Return the [X, Y] coordinate for the center point of the cell that contains the specified text.  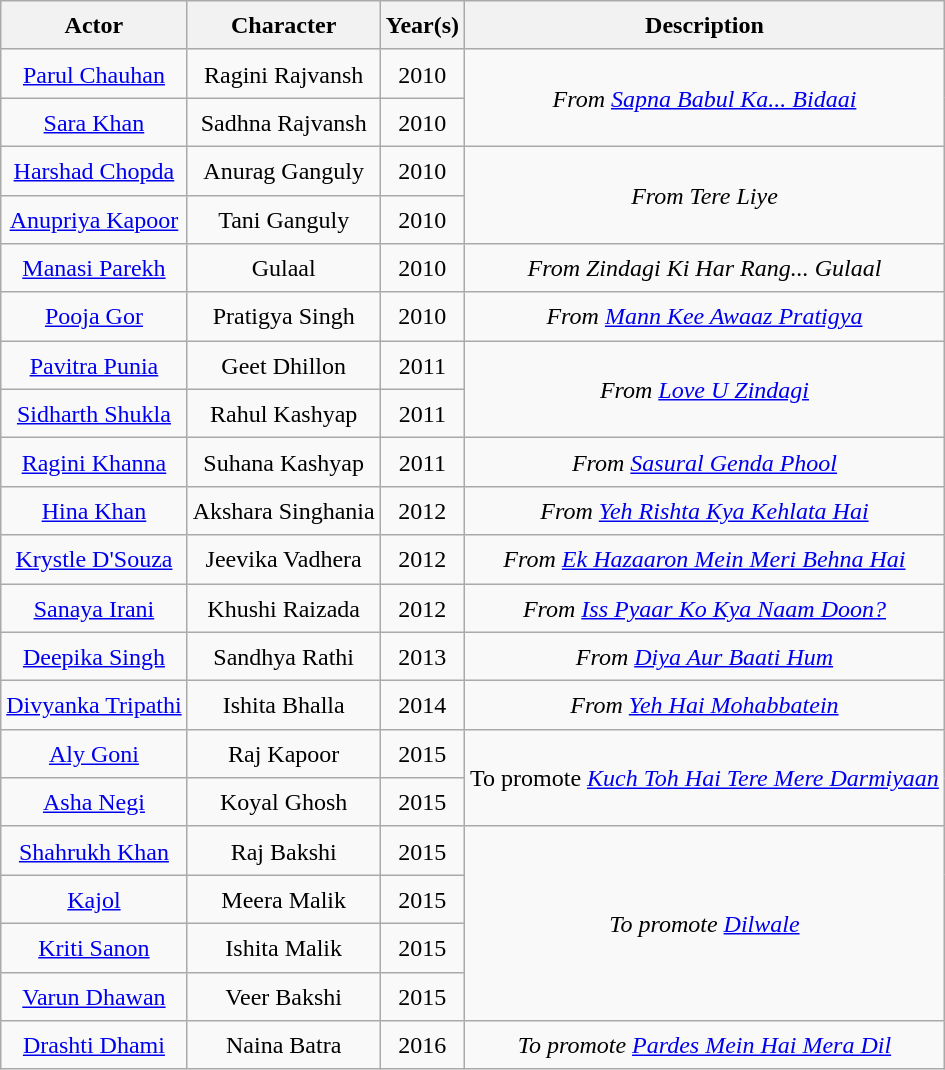
From Zindagi Ki Har Rang... Gulaal [705, 268]
Year(s) [422, 26]
Jeevika Vadhera [284, 560]
Pavitra Punia [94, 366]
Aly Goni [94, 754]
Deepika Singh [94, 656]
Varun Dhawan [94, 996]
Hina Khan [94, 510]
From Iss Pyaar Ko Kya Naam Doon? [705, 608]
Sidharth Shukla [94, 414]
Ragini Khanna [94, 462]
Sanaya Irani [94, 608]
Raj Bakshi [284, 850]
Parul Chauhan [94, 74]
Divyanka Tripathi [94, 706]
Actor [94, 26]
Naina Batra [284, 1046]
Ishita Bhalla [284, 706]
To promote Kuch Toh Hai Tere Mere Darmiyaan [705, 778]
Ishita Malik [284, 948]
Character [284, 26]
Rahul Kashyap [284, 414]
From Ek Hazaaron Mein Meri Behna Hai [705, 560]
Krystle D'Souza [94, 560]
Kriti Sanon [94, 948]
From Love U Zindagi [705, 390]
Suhana Kashyap [284, 462]
2016 [422, 1046]
Shahrukh Khan [94, 850]
From Yeh Hai Mohabbatein [705, 706]
Tani Ganguly [284, 220]
From Tere Liye [705, 194]
From Diya Aur Baati Hum [705, 656]
Anupriya Kapoor [94, 220]
Sandhya Rathi [284, 656]
Meera Malik [284, 900]
From Sapna Babul Ka... Bidaai [705, 98]
Veer Bakshi [284, 996]
From Sasural Genda Phool [705, 462]
Akshara Singhania [284, 510]
Harshad Chopda [94, 170]
Asha Negi [94, 802]
2013 [422, 656]
To promote Dilwale [705, 923]
Description [705, 26]
Khushi Raizada [284, 608]
Sadhna Rajvansh [284, 122]
Ragini Rajvansh [284, 74]
To promote Pardes Mein Hai Mera Dil [705, 1046]
From Yeh Rishta Kya Kehlata Hai [705, 510]
Sara Khan [94, 122]
Gulaal [284, 268]
Pooja Gor [94, 316]
Anurag Ganguly [284, 170]
Pratigya Singh [284, 316]
Kajol [94, 900]
Geet Dhillon [284, 366]
2014 [422, 706]
Drashti Dhami [94, 1046]
Manasi Parekh [94, 268]
From Mann Kee Awaaz Pratigya [705, 316]
Koyal Ghosh [284, 802]
Raj Kapoor [284, 754]
